Find where the given text appears and provide that cell's center as [X, Y] coordinate. 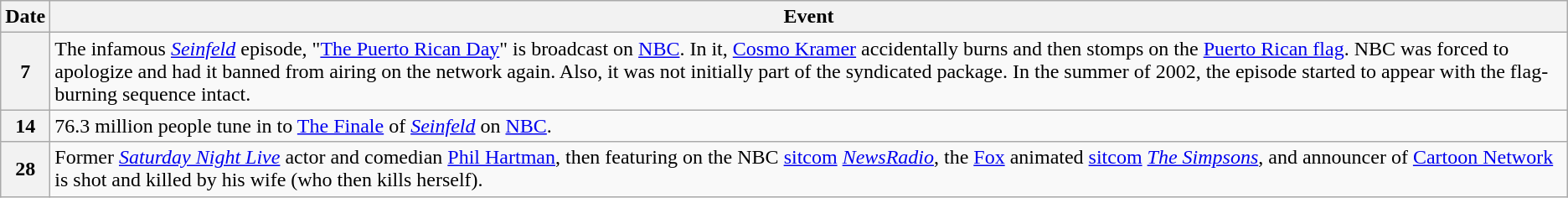
76.3 million people tune in to The Finale of Seinfeld on NBC. [809, 126]
Date [25, 17]
14 [25, 126]
7 [25, 71]
28 [25, 169]
Event [809, 17]
